Find where the given text appears and provide that cell's center as [X, Y] coordinate. 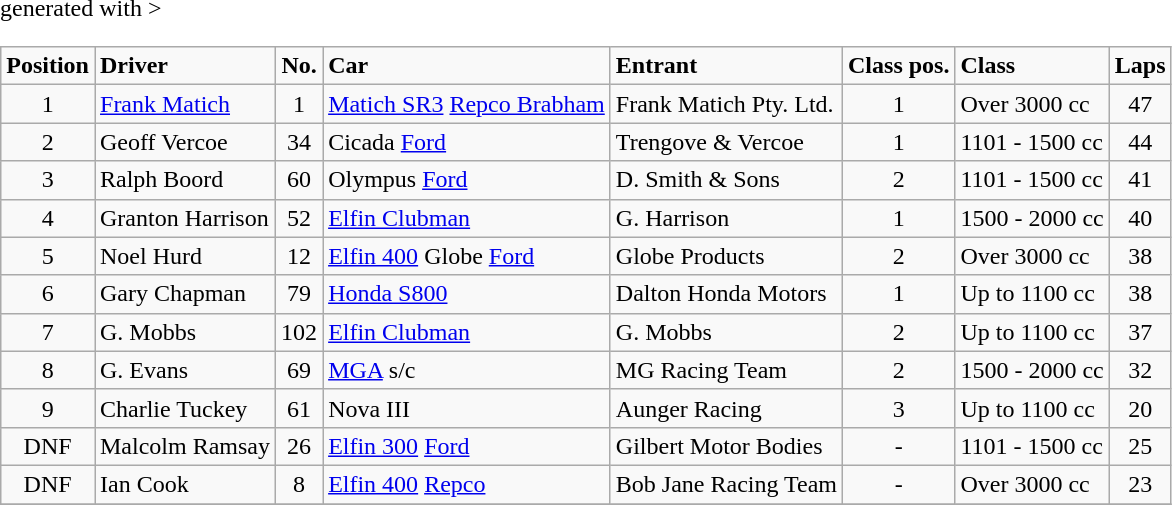
44 [1140, 142]
60 [300, 180]
Entrant [726, 66]
32 [1140, 370]
Globe Products [726, 256]
Geoff Vercoe [184, 142]
Position [48, 66]
37 [1140, 332]
Cicada Ford [467, 142]
12 [300, 256]
26 [300, 446]
Noel Hurd [184, 256]
Class [1032, 66]
Frank Matich Pty. Ltd. [726, 104]
Olympus Ford [467, 180]
9 [48, 408]
5 [48, 256]
Ralph Boord [184, 180]
52 [300, 218]
G. Evans [184, 370]
69 [300, 370]
Dalton Honda Motors [726, 294]
Class pos. [899, 66]
79 [300, 294]
Elfin 400 Globe Ford [467, 256]
Bob Jane Racing Team [726, 484]
47 [1140, 104]
102 [300, 332]
Granton Harrison [184, 218]
34 [300, 142]
23 [1140, 484]
4 [48, 218]
Gilbert Motor Bodies [726, 446]
7 [48, 332]
Honda S800 [467, 294]
MG Racing Team [726, 370]
6 [48, 294]
Ian Cook [184, 484]
G. Harrison [726, 218]
Trengove & Vercoe [726, 142]
Laps [1140, 66]
Gary Chapman [184, 294]
61 [300, 408]
25 [1140, 446]
Elfin 400 Repco [467, 484]
D. Smith & Sons [726, 180]
Driver [184, 66]
40 [1140, 218]
Matich SR3 Repco Brabham [467, 104]
Nova III [467, 408]
MGA s/c [467, 370]
Aunger Racing [726, 408]
Frank Matich [184, 104]
41 [1140, 180]
No. [300, 66]
Charlie Tuckey [184, 408]
Elfin 300 Ford [467, 446]
20 [1140, 408]
Malcolm Ramsay [184, 446]
Car [467, 66]
